Return the [X, Y] coordinate for the center point of the cell that contains the specified text.  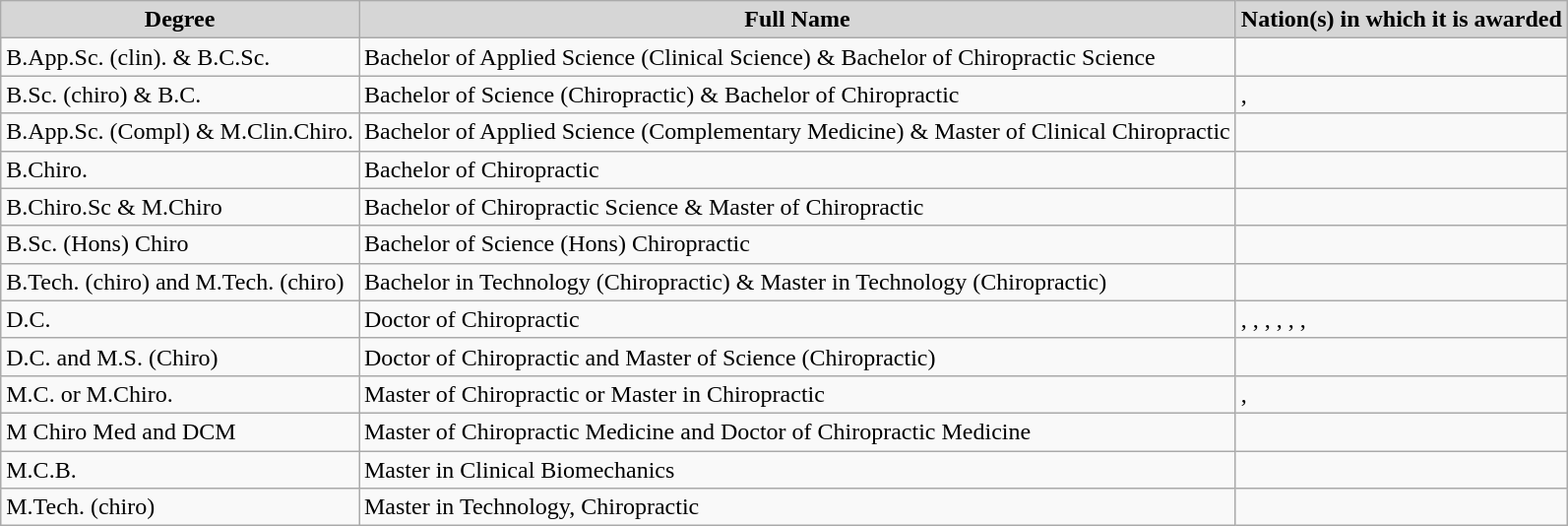
Bachelor of Science (Hons) Chiropractic [797, 244]
B.Sc. (chiro) & B.C. [180, 95]
M.Tech. (chiro) [180, 507]
M.C. or M.Chiro. [180, 394]
B.Chiro.Sc & M.Chiro [180, 207]
D.C. and M.S. (Chiro) [180, 357]
Nation(s) in which it is awarded [1402, 20]
M.C.B. [180, 470]
Full Name [797, 20]
Bachelor of Chiropractic Science & Master of Chiropractic [797, 207]
Master in Clinical Biomechanics [797, 470]
Degree [180, 20]
B.App.Sc. (clin). & B.C.Sc. [180, 57]
Bachelor in Technology (Chiropractic) & Master in Technology (Chiropractic) [797, 282]
Bachelor of Chiropractic [797, 169]
, , , , , , [1402, 319]
Master in Technology, Chiropractic [797, 507]
Doctor of Chiropractic and Master of Science (Chiropractic) [797, 357]
Doctor of Chiropractic [797, 319]
Bachelor of Science (Chiropractic) & Bachelor of Chiropractic [797, 95]
B.Tech. (chiro) and M.Tech. (chiro) [180, 282]
Bachelor of Applied Science (Clinical Science) & Bachelor of Chiropractic Science [797, 57]
B.Chiro. [180, 169]
Bachelor of Applied Science (Complementary Medicine) & Master of Clinical Chiropractic [797, 132]
B.Sc. (Hons) Chiro [180, 244]
Master of Chiropractic or Master in Chiropractic [797, 394]
Master of Chiropractic Medicine and Doctor of Chiropractic Medicine [797, 431]
D.C. [180, 319]
M Chiro Med and DCM [180, 431]
B.App.Sc. (Compl) & M.Clin.Chiro. [180, 132]
